Return (X, Y) of the center of cell containing provided text 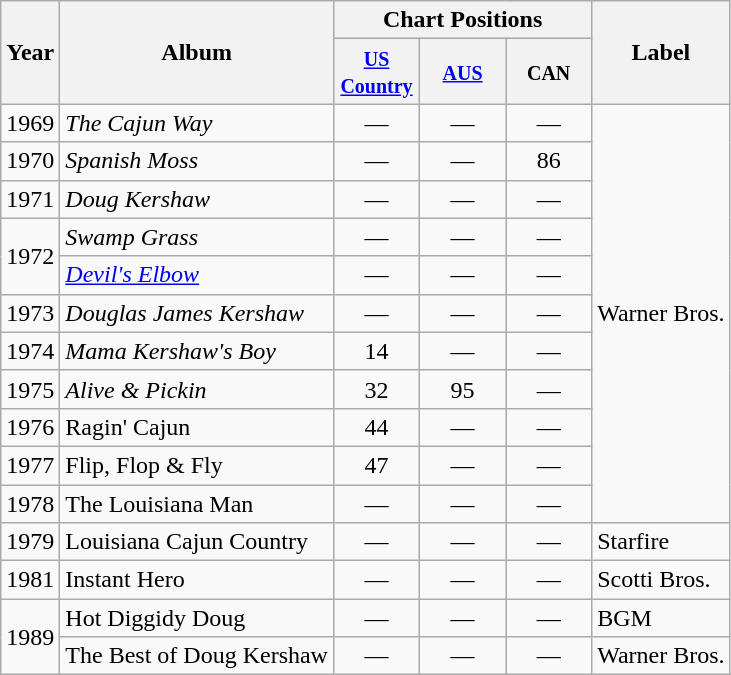
Ragin' Cajun (197, 427)
Flip, Flop & Fly (197, 465)
1981 (30, 580)
47 (376, 465)
Mama Kershaw's Boy (197, 351)
Douglas James Kershaw (197, 313)
1971 (30, 199)
95 (463, 389)
1979 (30, 542)
Spanish Moss (197, 161)
44 (376, 427)
1973 (30, 313)
1976 (30, 427)
CAN (549, 72)
1975 (30, 389)
Starfire (661, 542)
Scotti Bros. (661, 580)
1969 (30, 123)
Album (197, 52)
1972 (30, 256)
Alive & Pickin (197, 389)
Year (30, 52)
Label (661, 52)
Instant Hero (197, 580)
The Best of Doug Kershaw (197, 656)
1970 (30, 161)
US Country (376, 72)
Devil's Elbow (197, 275)
Louisiana Cajun Country (197, 542)
The Cajun Way (197, 123)
1974 (30, 351)
14 (376, 351)
BGM (661, 618)
32 (376, 389)
86 (549, 161)
Swamp Grass (197, 237)
AUS (463, 72)
The Louisiana Man (197, 503)
1989 (30, 637)
1978 (30, 503)
Doug Kershaw (197, 199)
Hot Diggidy Doug (197, 618)
1977 (30, 465)
Chart Positions (462, 20)
